Pinpoint the cell where the given text exists, returning its [x, y] midpoint coordinate. 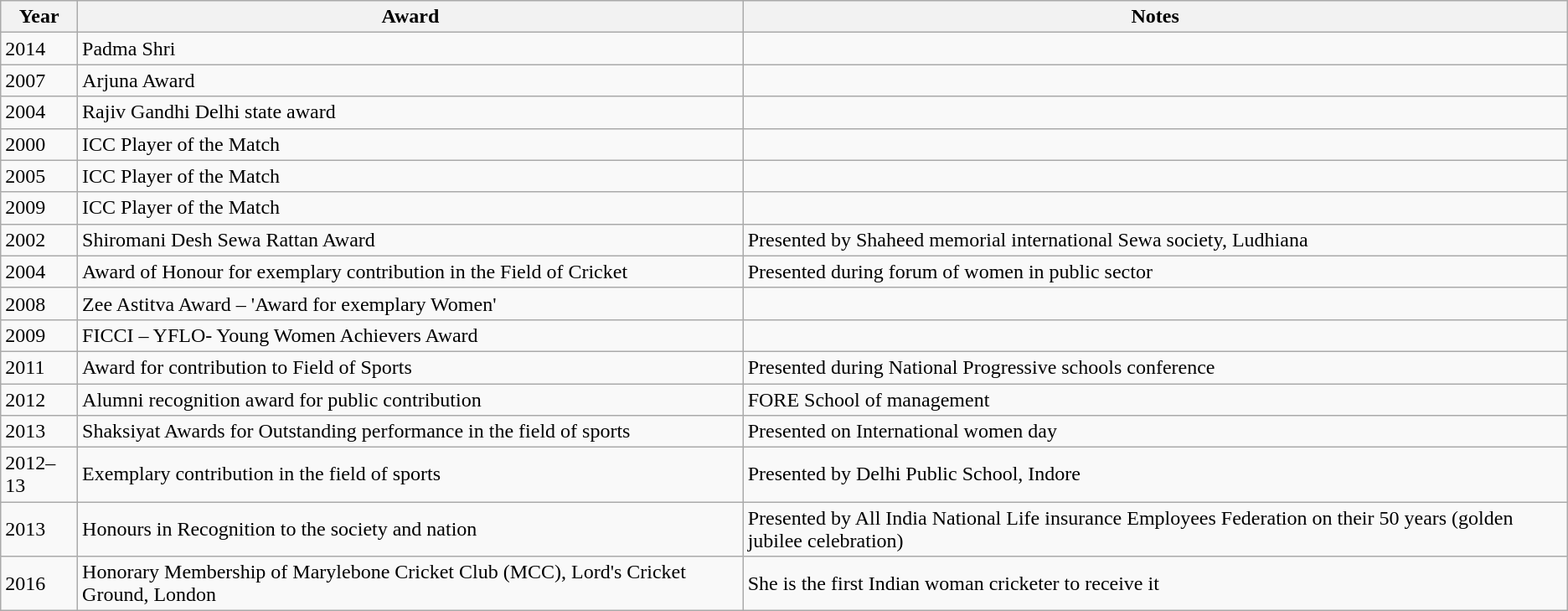
Presented during National Progressive schools conference [1155, 367]
Presented by All India National Life insurance Employees Federation on their 50 years (golden jubilee celebration) [1155, 530]
2012 [39, 400]
FICCI – YFLO- Young Women Achievers Award [410, 335]
Award [410, 17]
Shaksiyat Awards for Outstanding performance in the field of sports [410, 432]
Presented by Delhi Public School, Indore [1155, 474]
Shiromani Desh Sewa Rattan Award [410, 240]
Presented by Shaheed memorial international Sewa society, Ludhiana [1155, 240]
Award of Honour for exemplary contribution in the Field of Cricket [410, 272]
Honorary Membership of Marylebone Cricket Club (MCC), Lord's Cricket Ground, London [410, 583]
Exemplary contribution in the field of sports [410, 474]
Notes [1155, 17]
2000 [39, 144]
She is the first Indian woman cricketer to receive it [1155, 583]
2008 [39, 303]
Award for contribution to Field of Sports [410, 367]
2012–13 [39, 474]
2007 [39, 80]
Zee Astitva Award – 'Award for exemplary Women' [410, 303]
Presented on International women day [1155, 432]
2014 [39, 49]
Rajiv Gandhi Delhi state award [410, 112]
Honours in Recognition to the society and nation [410, 530]
2005 [39, 176]
2011 [39, 367]
FORE School of management [1155, 400]
2002 [39, 240]
Presented during forum of women in public sector [1155, 272]
Arjuna Award [410, 80]
Alumni recognition award for public contribution [410, 400]
Year [39, 17]
Padma Shri [410, 49]
2016 [39, 583]
